Provide the (X, Y) coordinate of the cell's center where the given text is located.  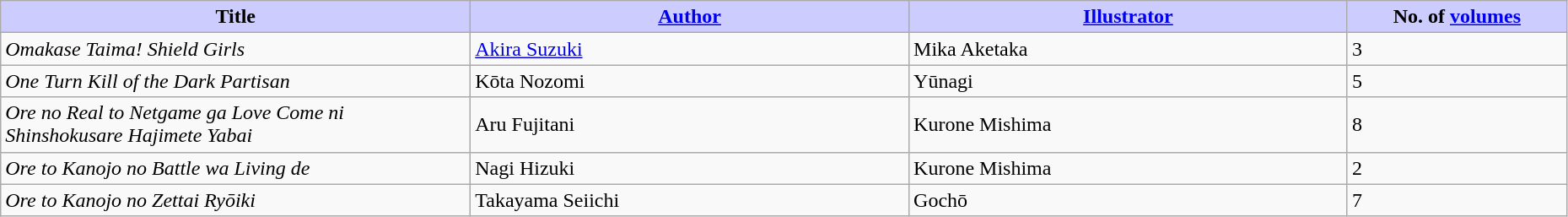
Ore no Real to Netgame ga Love Come ni Shinshokusare Hajimete Yabai (236, 125)
Aru Fujitani (690, 125)
Kōta Nozomi (690, 81)
Title (236, 17)
Takayama Seiichi (690, 200)
Yūnagi (1129, 81)
Illustrator (1129, 17)
8 (1457, 125)
Nagi Hizuki (690, 168)
2 (1457, 168)
3 (1457, 49)
One Turn Kill of the Dark Partisan (236, 81)
7 (1457, 200)
Ore to Kanojo no Battle wa Living de (236, 168)
Akira Suzuki (690, 49)
No. of volumes (1457, 17)
Omakase Taima! Shield Girls (236, 49)
Ore to Kanojo no Zettai Ryōiki (236, 200)
Author (690, 17)
5 (1457, 81)
Mika Aketaka (1129, 49)
Gochō (1129, 200)
